For the text-containing cell, return its midpoint in [X, Y] coordinate format. 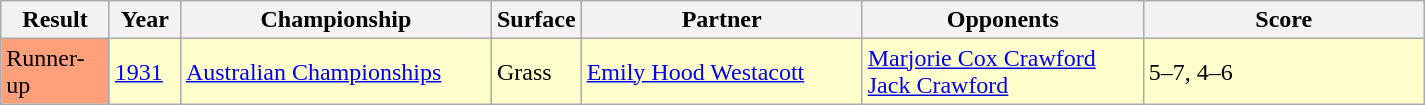
Surface [536, 20]
Opponents [1002, 20]
1931 [144, 72]
Championship [336, 20]
Australian Championships [336, 72]
Runner-up [56, 72]
Score [1284, 20]
Emily Hood Westacott [722, 72]
Result [56, 20]
5–7, 4–6 [1284, 72]
Grass [536, 72]
Year [144, 20]
Partner [722, 20]
Marjorie Cox Crawford Jack Crawford [1002, 72]
